Return (x, y) of the center of cell containing provided text 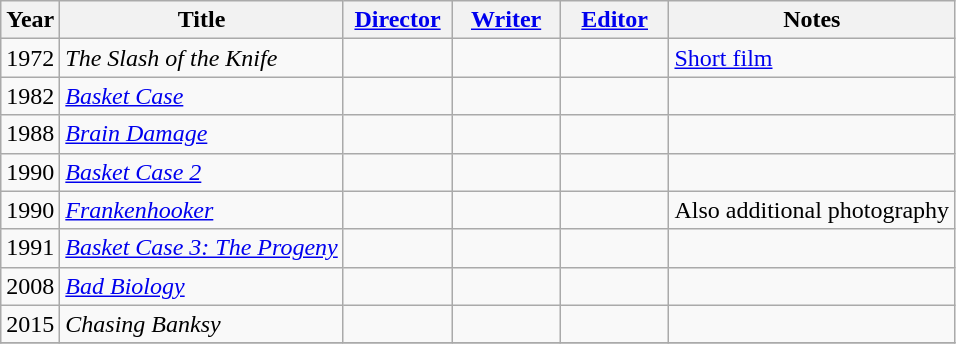
Writer (506, 20)
Bad Biology (202, 286)
Brain Damage (202, 134)
2015 (30, 324)
Short film (812, 58)
2008 (30, 286)
1988 (30, 134)
Title (202, 20)
Basket Case 3: The Progeny (202, 248)
The Slash of the Knife (202, 58)
Editor (614, 20)
1991 (30, 248)
Also additional photography (812, 210)
Basket Case 2 (202, 172)
Frankenhooker (202, 210)
Year (30, 20)
Notes (812, 20)
Basket Case (202, 96)
1982 (30, 96)
Director (398, 20)
Chasing Banksy (202, 324)
1972 (30, 58)
